Return the (X, Y) coordinate for the center point of the cell that contains the specified text.  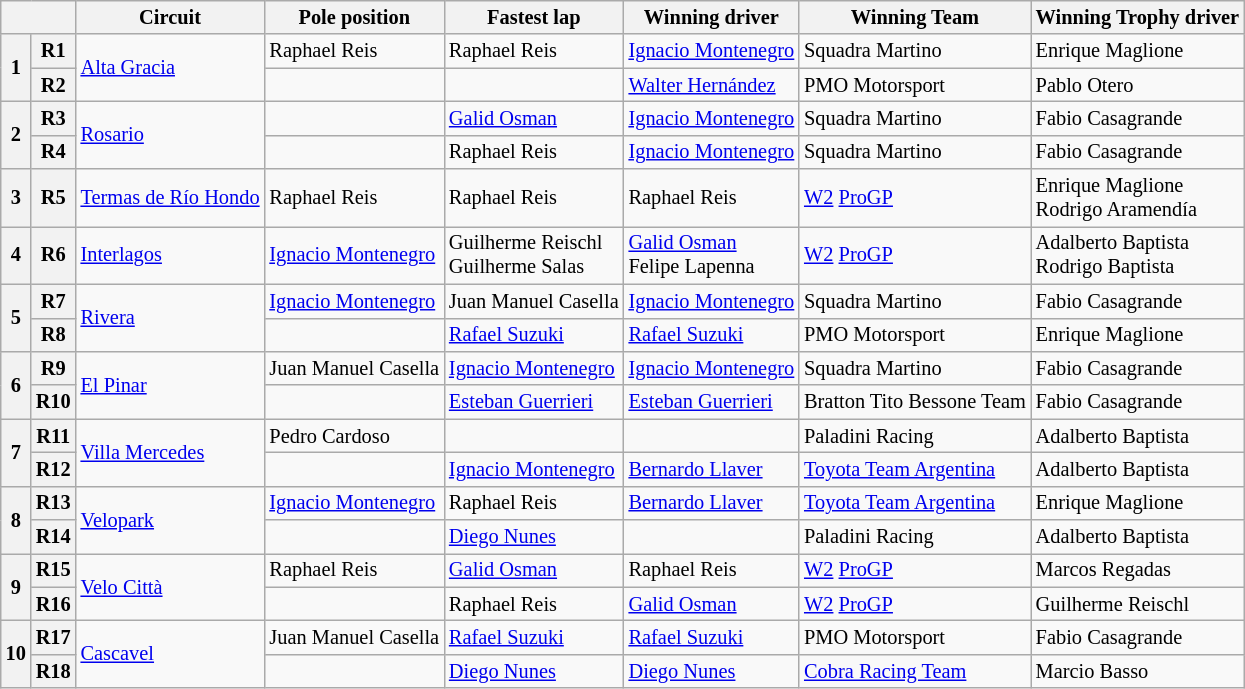
8 (16, 520)
Winning driver (712, 17)
Cobra Racing Team (915, 671)
Pole position (354, 17)
Bratton Tito Bessone Team (915, 402)
Fastest lap (534, 17)
Guilherme Reischl Guilherme Salas (534, 255)
Rivera (170, 318)
R6 (54, 255)
R10 (54, 402)
Pedro Cardoso (354, 436)
Alta Gracia (170, 68)
R13 (54, 503)
R1 (54, 51)
10 (16, 654)
Winning Trophy driver (1138, 17)
R11 (54, 436)
Winning Team (915, 17)
5 (16, 318)
R9 (54, 368)
Velopark (170, 520)
Marcio Basso (1138, 671)
R8 (54, 335)
Galid Osman Felipe Lapenna (712, 255)
Villa Mercedes (170, 452)
Walter Hernández (712, 85)
2 (16, 134)
Interlagos (170, 255)
4 (16, 255)
7 (16, 452)
9 (16, 586)
El Pinar (170, 384)
Enrique Maglione Rodrigo Aramendía (1138, 198)
1 (16, 68)
R5 (54, 198)
3 (16, 198)
Pablo Otero (1138, 85)
Velo Città (170, 586)
R16 (54, 604)
R14 (54, 537)
Circuit (170, 17)
Termas de Río Hondo (170, 198)
R12 (54, 469)
R3 (54, 118)
6 (16, 384)
R2 (54, 85)
Cascavel (170, 654)
R4 (54, 152)
R7 (54, 301)
Guilherme Reischl (1138, 604)
Adalberto Baptista Rodrigo Baptista (1138, 255)
Marcos Regadas (1138, 570)
Rosario (170, 134)
R15 (54, 570)
R17 (54, 637)
R18 (54, 671)
